Detect which cell encompasses the target text, then output its [x, y] center coordinate. 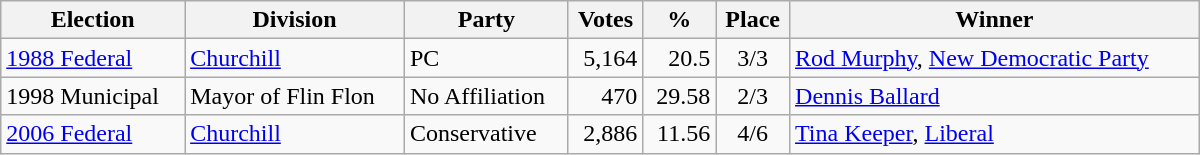
Tina Keeper, Liberal [995, 134]
470 [605, 96]
Dennis Ballard [995, 96]
2006 Federal [93, 134]
PC [486, 58]
1988 Federal [93, 58]
Division [295, 20]
Conservative [486, 134]
4/6 [753, 134]
No Affiliation [486, 96]
29.58 [680, 96]
Mayor of Flin Flon [295, 96]
2,886 [605, 134]
Place [753, 20]
5,164 [605, 58]
20.5 [680, 58]
Votes [605, 20]
11.56 [680, 134]
1998 Municipal [93, 96]
% [680, 20]
2/3 [753, 96]
Party [486, 20]
3/3 [753, 58]
Election [93, 20]
Winner [995, 20]
Rod Murphy, New Democratic Party [995, 58]
